Scan for the cell matching the given text and deliver its (X, Y) coordinate at center. 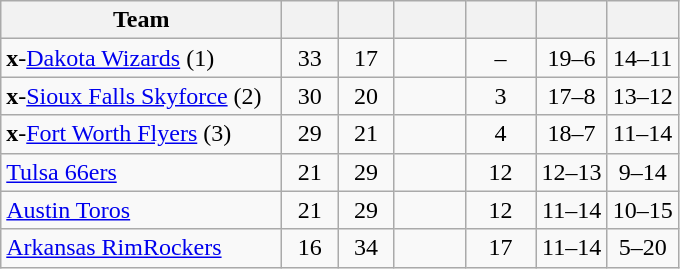
17–8 (572, 96)
5–20 (642, 248)
16 (310, 248)
12–13 (572, 172)
x-Dakota Wizards (1) (142, 58)
x-Fort Worth Flyers (3) (142, 134)
Tulsa 66ers (142, 172)
18–7 (572, 134)
Austin Toros (142, 210)
19–6 (572, 58)
33 (310, 58)
– (500, 58)
Team (142, 20)
9–14 (642, 172)
34 (366, 248)
x-Sioux Falls Skyforce (2) (142, 96)
13–12 (642, 96)
30 (310, 96)
Arkansas RimRockers (142, 248)
14–11 (642, 58)
4 (500, 134)
10–15 (642, 210)
20 (366, 96)
3 (500, 96)
